Capture the cell that displays the provided text and extract its (X, Y) central coordinate. 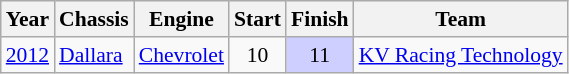
Start (258, 19)
11 (320, 55)
Year (28, 19)
2012 (28, 55)
Finish (320, 19)
Dallara (94, 55)
10 (258, 55)
Engine (182, 19)
Chassis (94, 19)
KV Racing Technology (461, 55)
Team (461, 19)
Chevrolet (182, 55)
